From the cell containing the given text, extract its center point as [x, y] coordinate. 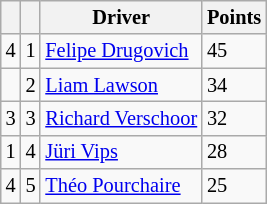
Richard Verschoor [121, 118]
2 [31, 85]
34 [234, 85]
Théo Pourchaire [121, 186]
Points [234, 17]
28 [234, 152]
5 [31, 186]
Liam Lawson [121, 85]
Felipe Drugovich [121, 51]
32 [234, 118]
Jüri Vips [121, 152]
25 [234, 186]
45 [234, 51]
Driver [121, 17]
